Return (x, y) of the center of cell containing provided text 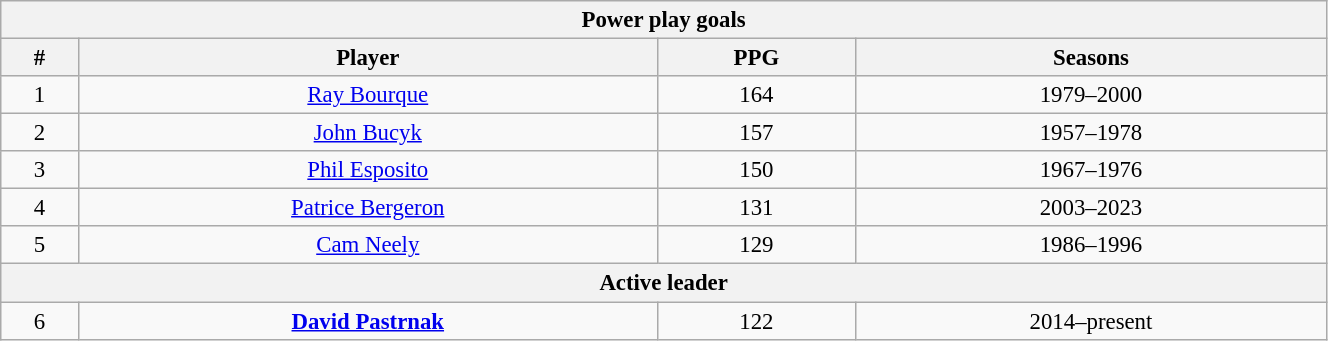
3 (40, 170)
Player (368, 58)
1979–2000 (1090, 95)
1957–1978 (1090, 133)
131 (756, 208)
2014–present (1090, 321)
122 (756, 321)
2 (40, 133)
Active leader (664, 283)
2003–2023 (1090, 208)
5 (40, 245)
6 (40, 321)
1 (40, 95)
Power play goals (664, 20)
164 (756, 95)
1986–1996 (1090, 245)
150 (756, 170)
PPG (756, 58)
Phil Esposito (368, 170)
John Bucyk (368, 133)
David Pastrnak (368, 321)
Ray Bourque (368, 95)
Patrice Bergeron (368, 208)
1967–1976 (1090, 170)
Cam Neely (368, 245)
Seasons (1090, 58)
157 (756, 133)
129 (756, 245)
4 (40, 208)
# (40, 58)
